Return the [X, Y] coordinate for the center point of the cell that contains the specified text.  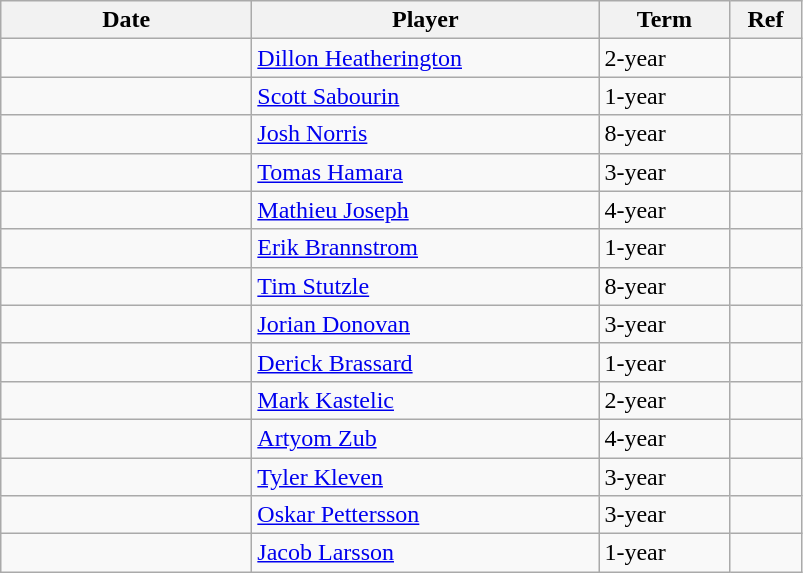
Player [426, 20]
Erik Brannstrom [426, 248]
Derick Brassard [426, 362]
Tim Stutzle [426, 286]
Ref [766, 20]
Mathieu Joseph [426, 210]
Dillon Heatherington [426, 58]
Josh Norris [426, 134]
Jorian Donovan [426, 324]
Oskar Pettersson [426, 515]
Scott Sabourin [426, 96]
Date [126, 20]
Tyler Kleven [426, 477]
Mark Kastelic [426, 400]
Tomas Hamara [426, 172]
Jacob Larsson [426, 553]
Term [664, 20]
Artyom Zub [426, 438]
